For the text-containing cell, return its midpoint in [X, Y] coordinate format. 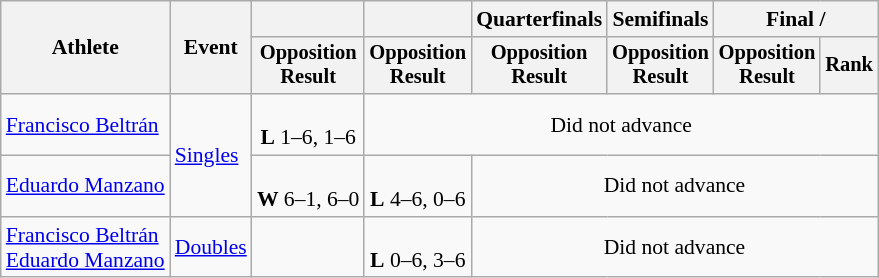
Final / [796, 19]
Francisco BeltránEduardo Manzano [86, 248]
Semifinals [660, 19]
L 4–6, 0–6 [418, 186]
Singles [211, 155]
L 1–6, 1–6 [308, 124]
L 0–6, 3–6 [418, 248]
Rank [849, 66]
Francisco Beltrán [86, 124]
Event [211, 48]
Athlete [86, 48]
Eduardo Manzano [86, 186]
Doubles [211, 248]
W 6–1, 6–0 [308, 186]
Quarterfinals [539, 19]
